Return (x, y) of the center of cell containing provided text 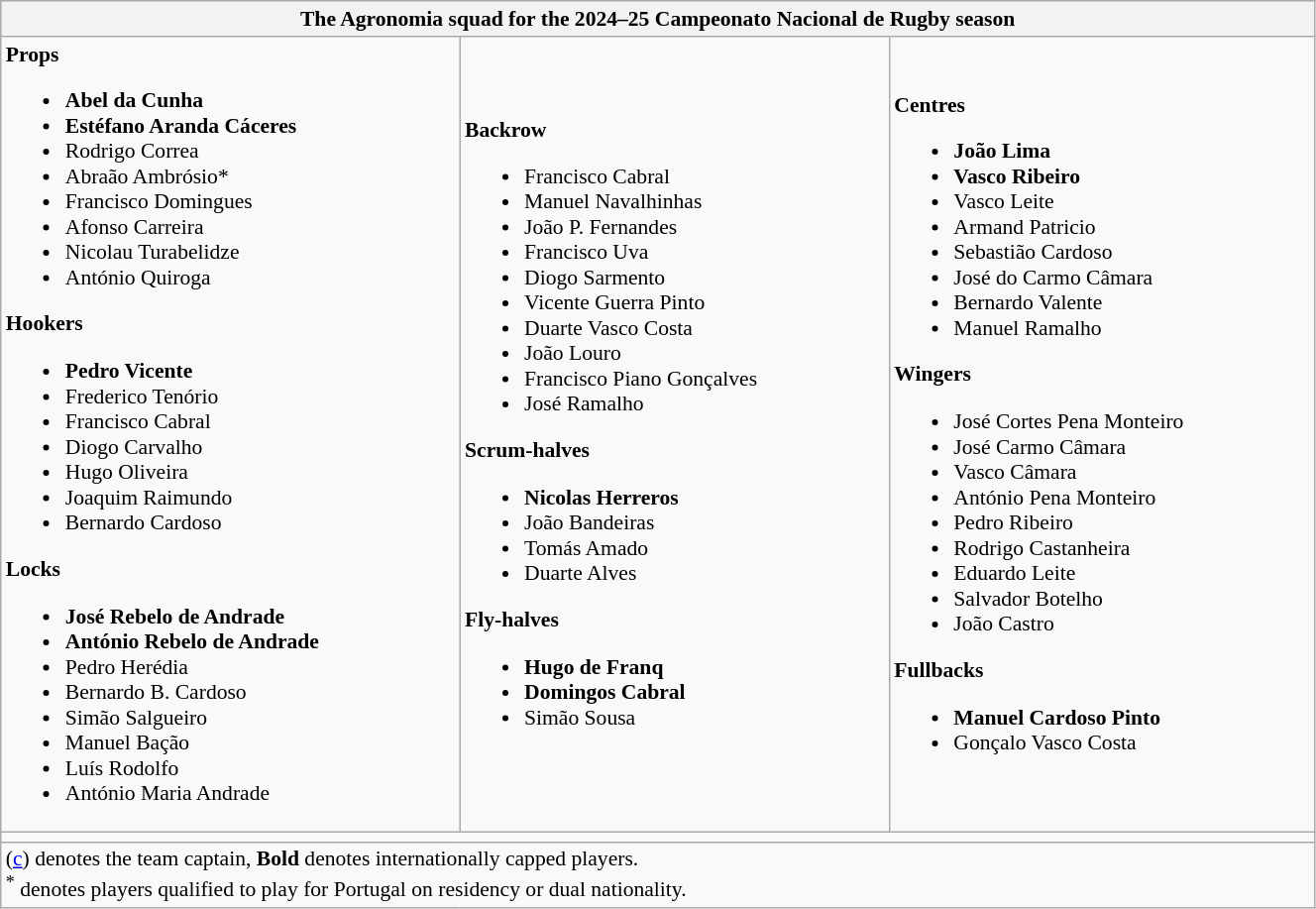
The Agronomia squad for the 2024–25 Campeonato Nacional de Rugby season (658, 19)
